Detect which cell encompasses the target text, then output its (X, Y) center coordinate. 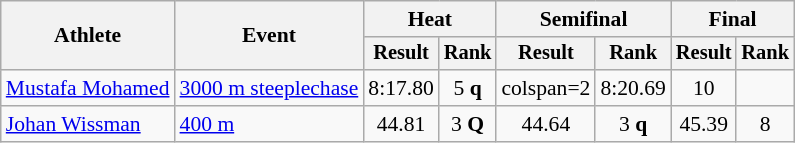
44.64 (546, 124)
Event (270, 36)
8:17.80 (400, 88)
Athlete (88, 36)
Final (732, 19)
400 m (270, 124)
8:20.69 (632, 88)
45.39 (704, 124)
Mustafa Mohamed (88, 88)
8 (765, 124)
Semifinal (584, 19)
3000 m steeplechase (270, 88)
3 Q (468, 124)
colspan=2 (546, 88)
10 (704, 88)
Johan Wissman (88, 124)
5 q (468, 88)
3 q (632, 124)
Heat (430, 19)
44.81 (400, 124)
